For the text-containing cell, return its midpoint in [x, y] coordinate format. 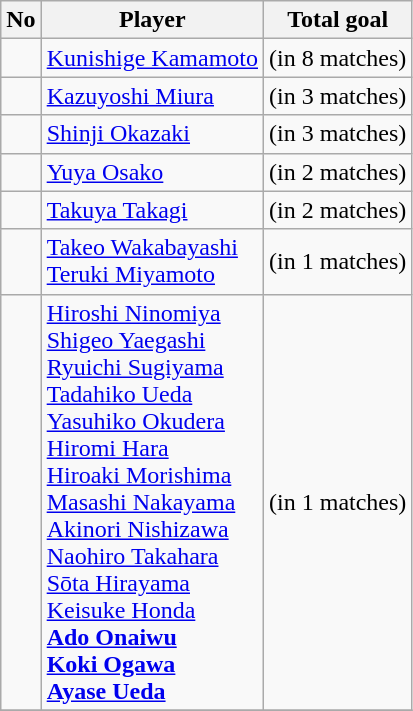
Shinji Okazaki [152, 134]
Yuya Osako [152, 172]
(in 8 matches) [338, 58]
Kazuyoshi Miura [152, 96]
Total goal [338, 20]
Takuya Takagi [152, 210]
Kunishige Kamamoto [152, 58]
No [21, 20]
Takeo WakabayashiTeruki Miyamoto [152, 262]
Player [152, 20]
